Pinpoint the cell where the given text exists, returning its (X, Y) midpoint coordinate. 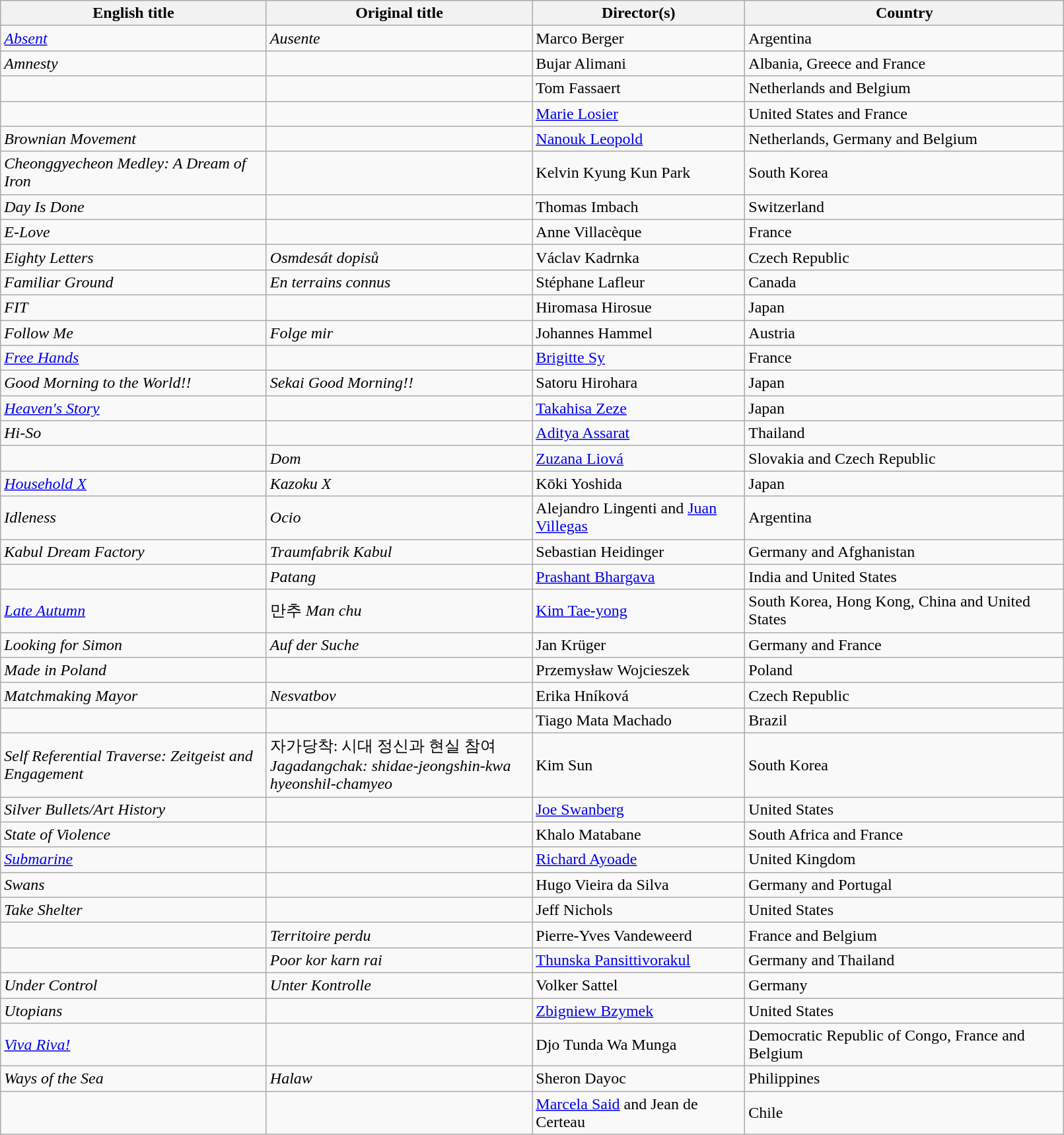
Eighty Letters (133, 257)
Day Is Done (133, 207)
Auf der Suche (399, 645)
Germany and Afghanistan (905, 552)
Ways of the Sea (133, 1079)
E-Love (133, 232)
Slovakia and Czech Republic (905, 458)
Joe Swanberg (639, 809)
Kōki Yoshida (639, 484)
Kim Sun (639, 765)
Aditya Assarat (639, 433)
Idleness (133, 518)
Familiar Ground (133, 282)
Swans (133, 885)
Canada (905, 282)
Philippines (905, 1079)
Djo Tunda Wa Munga (639, 1045)
Free Hands (133, 358)
Germany and Thailand (905, 960)
Household X (133, 484)
Tiago Mata Machado (639, 720)
Anne Villacèque (639, 232)
Late Autumn (133, 610)
Patang (399, 577)
Halaw (399, 1079)
Przemysław Wojcieszek (639, 670)
Unter Kontrolle (399, 985)
Kelvin Kyung Kun Park (639, 173)
Amnesty (133, 63)
Marco Berger (639, 38)
Marie Losier (639, 114)
Germany and Portugal (905, 885)
자가당착: 시대 정신과 현실 참여Jagadangchak: shidae-jeongshin-kwa hyeonshil-chamyeo (399, 765)
France and Belgium (905, 935)
Ocio (399, 518)
Stéphane Lafleur (639, 282)
Hiromasa Hirosue (639, 307)
Self Referential Traverse: Zeitgeist and Engagement (133, 765)
FIT (133, 307)
Traumfabrik Kabul (399, 552)
Zbigniew Bzymek (639, 1010)
Absent (133, 38)
Sebastian Heidinger (639, 552)
Nesvatbov (399, 695)
Ausente (399, 38)
Volker Sattel (639, 985)
Cheonggyecheon Medley: A Dream of Iron (133, 173)
Utopians (133, 1010)
Thunska Pansittivorakul (639, 960)
Germany (905, 985)
Dom (399, 458)
United States and France (905, 114)
Country (905, 13)
Original title (399, 13)
Tom Fassaert (639, 89)
Thailand (905, 433)
Kim Tae-yong (639, 610)
Germany and France (905, 645)
Nanouk Leopold (639, 139)
Marcela Said and Jean de Certeau (639, 1113)
India and United States (905, 577)
만추 Man chu (399, 610)
Territoire perdu (399, 935)
Khalo Matabane (639, 834)
Hugo Vieira da Silva (639, 885)
Netherlands and Belgium (905, 89)
South Africa and France (905, 834)
Alejandro Lingenti and Juan Villegas (639, 518)
Richard Ayoade (639, 860)
Satoru Hirohara (639, 383)
Osmdesát dopisů (399, 257)
Brazil (905, 720)
Under Control (133, 985)
Johannes Hammel (639, 332)
Poor kor karn rai (399, 960)
Sekai Good Morning!! (399, 383)
Poland (905, 670)
Thomas Imbach (639, 207)
Switzerland (905, 207)
Austria (905, 332)
South Korea, Hong Kong, China and United States (905, 610)
Silver Bullets/Art History (133, 809)
Kazoku X (399, 484)
Netherlands, Germany and Belgium (905, 139)
Take Shelter (133, 910)
Prashant Bhargava (639, 577)
Submarine (133, 860)
Chile (905, 1113)
En terrains connus (399, 282)
Albania, Greece and France (905, 63)
English title (133, 13)
Democratic Republic of Congo, France and Belgium (905, 1045)
Bujar Alimani (639, 63)
United Kingdom (905, 860)
State of Violence (133, 834)
Erika Hníková (639, 695)
Heaven's Story (133, 408)
Jeff Nichols (639, 910)
Václav Kadrnka (639, 257)
Good Morning to the World!! (133, 383)
Zuzana Liová (639, 458)
Looking for Simon (133, 645)
Matchmaking Mayor (133, 695)
Brownian Movement (133, 139)
Director(s) (639, 13)
Viva Riva! (133, 1045)
Brigitte Sy (639, 358)
Follow Me (133, 332)
Kabul Dream Factory (133, 552)
Pierre-Yves Vandeweerd (639, 935)
Made in Poland (133, 670)
Sheron Dayoc (639, 1079)
Hi-So (133, 433)
Takahisa Zeze (639, 408)
Jan Krüger (639, 645)
Folge mir (399, 332)
